Identify which cell holds the provided text, then report its [X, Y] central coordinate. 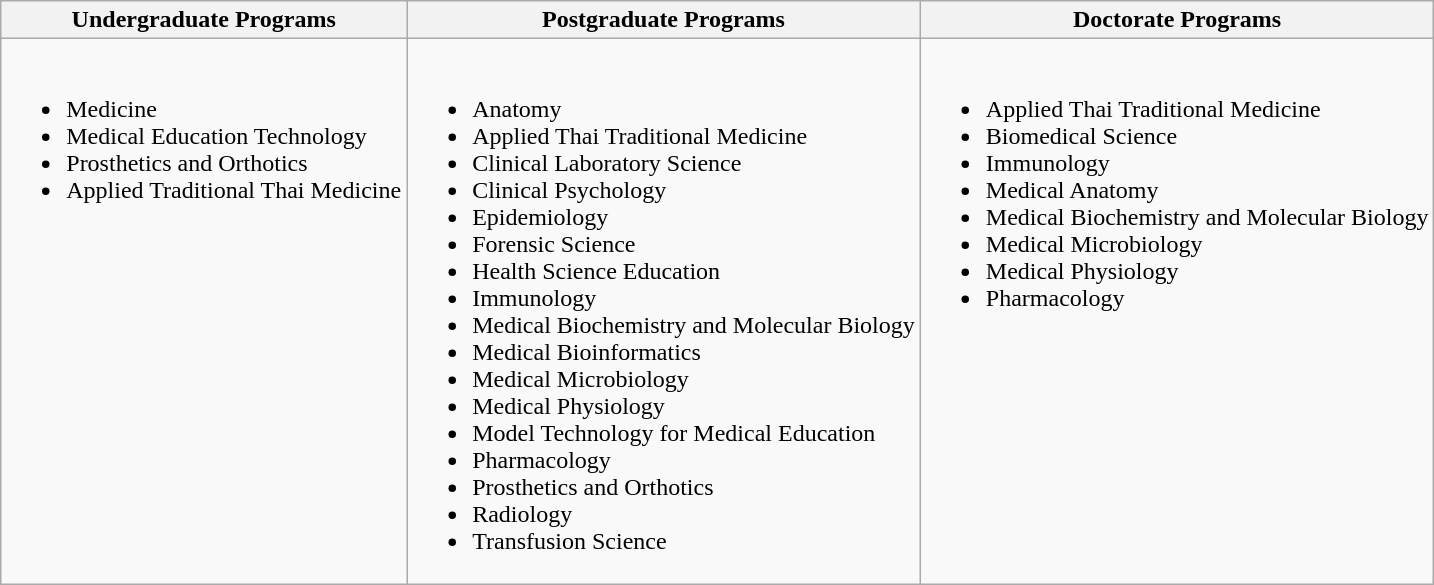
MedicineMedical Education TechnologyProsthetics and OrthoticsApplied Traditional Thai Medicine [204, 312]
Undergraduate Programs [204, 20]
Doctorate Programs [1177, 20]
Postgraduate Programs [664, 20]
